Determine the [X, Y] coordinate at the center of the cell enclosing the given text.  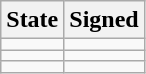
State [32, 20]
Signed [104, 20]
